Pinpoint the cell where the given text exists, returning its (x, y) midpoint coordinate. 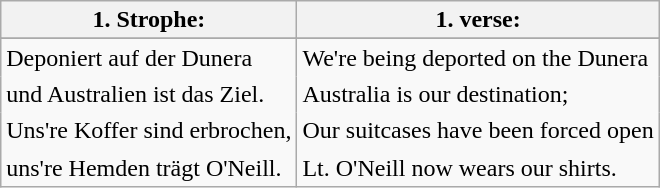
Deponiert auf der Dunera (149, 58)
We're being deported on the Dunera (478, 58)
1. Strophe: (149, 20)
1. verse: (478, 20)
und Australien ist das Ziel. (149, 94)
Australia is our destination; (478, 94)
uns're Hemden trägt O'Neill. (149, 168)
Our suitcases have been forced open (478, 132)
Lt. O'Neill now wears our shirts. (478, 168)
Uns're Koffer sind erbrochen, (149, 132)
